Determine the (x, y) coordinate at the center of the cell enclosing the given text.  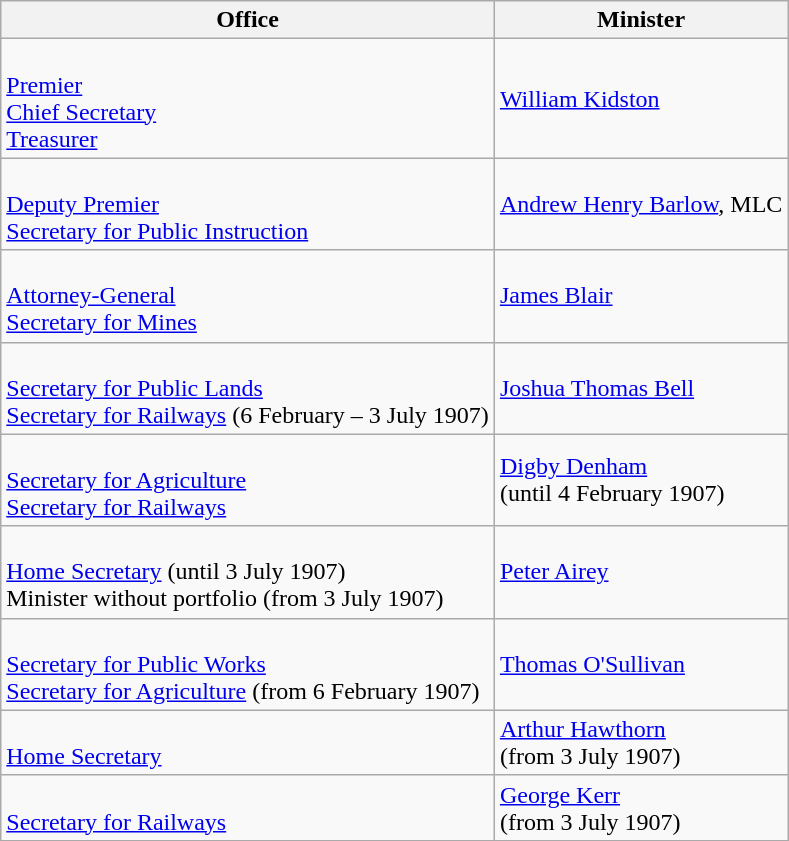
Office (248, 20)
Home Secretary (until 3 July 1907) Minister without portfolio (from 3 July 1907) (248, 572)
Secretary for Public Works Secretary for Agriculture (from 6 February 1907) (248, 664)
Arthur Hawthorn(from 3 July 1907) (640, 742)
Home Secretary (248, 742)
Secretary for Railways (248, 808)
Minister (640, 20)
Digby Denham(until 4 February 1907) (640, 480)
Attorney-General Secretary for Mines (248, 296)
Secretary for Agriculture Secretary for Railways (248, 480)
Deputy Premier Secretary for Public Instruction (248, 204)
Premier Chief Secretary Treasurer (248, 98)
William Kidston (640, 98)
Peter Airey (640, 572)
George Kerr(from 3 July 1907) (640, 808)
James Blair (640, 296)
Thomas O'Sullivan (640, 664)
Secretary for Public Lands Secretary for Railways (6 February – 3 July 1907) (248, 388)
Andrew Henry Barlow, MLC (640, 204)
Joshua Thomas Bell (640, 388)
